Return the [X, Y] coordinate for the center point of the cell that contains the specified text.  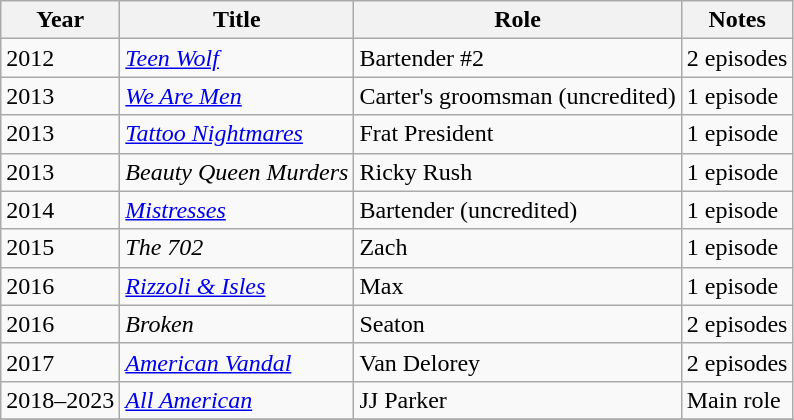
Van Delorey [518, 362]
The 702 [237, 248]
Title [237, 20]
We Are Men [237, 96]
Seaton [518, 324]
Beauty Queen Murders [237, 172]
2014 [60, 210]
Main role [737, 400]
Bartender #2 [518, 58]
JJ Parker [518, 400]
Rizzoli & Isles [237, 286]
Ricky Rush [518, 172]
Carter's groomsman (uncredited) [518, 96]
2018–2023 [60, 400]
All American [237, 400]
Notes [737, 20]
Mistresses [237, 210]
Zach [518, 248]
2015 [60, 248]
Teen Wolf [237, 58]
Frat President [518, 134]
Bartender (uncredited) [518, 210]
Broken [237, 324]
American Vandal [237, 362]
2012 [60, 58]
Max [518, 286]
2017 [60, 362]
Year [60, 20]
Tattoo Nightmares [237, 134]
Role [518, 20]
